Output the (x, y) coordinate of the center of the cell containing the given text.  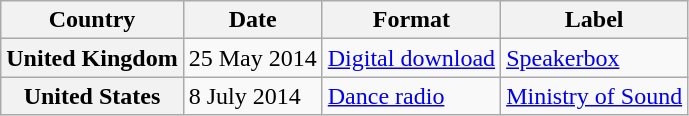
Country (92, 20)
Digital download (411, 58)
25 May 2014 (252, 58)
Label (594, 20)
Dance radio (411, 96)
United States (92, 96)
8 July 2014 (252, 96)
Format (411, 20)
United Kingdom (92, 58)
Date (252, 20)
Ministry of Sound (594, 96)
Speakerbox (594, 58)
